From the cell containing the given text, extract its center point as [x, y] coordinate. 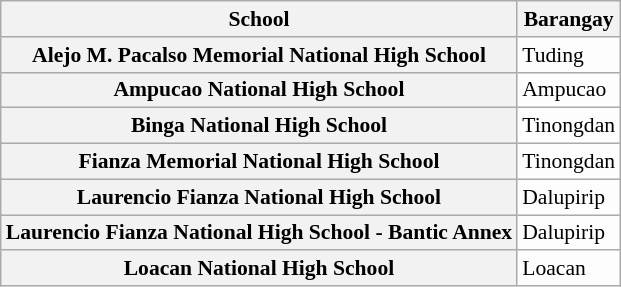
Ampucao National High School [259, 90]
Loacan [568, 269]
Laurencio Fianza National High School [259, 197]
Binga National High School [259, 126]
Ampucao [568, 90]
Fianza Memorial National High School [259, 162]
Barangay [568, 19]
School [259, 19]
Loacan National High School [259, 269]
Alejo M. Pacalso Memorial National High School [259, 55]
Tuding [568, 55]
Laurencio Fianza National High School - Bantic Annex [259, 233]
